For the text-containing cell, return its midpoint in [x, y] coordinate format. 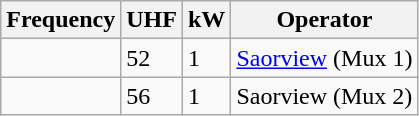
Frequency [61, 20]
Operator [324, 20]
Saorview (Mux 2) [324, 96]
52 [152, 58]
UHF [152, 20]
Saorview (Mux 1) [324, 58]
56 [152, 96]
kW [206, 20]
